Capture the cell that displays the provided text and extract its [X, Y] central coordinate. 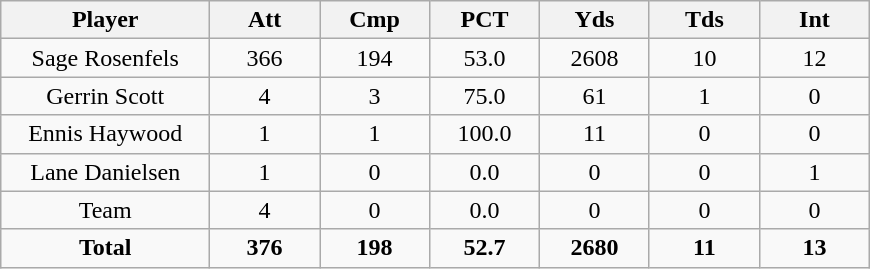
2608 [594, 58]
75.0 [485, 96]
Cmp [375, 20]
3 [375, 96]
198 [375, 248]
61 [594, 96]
Att [265, 20]
53.0 [485, 58]
13 [814, 248]
194 [375, 58]
10 [704, 58]
Total [106, 248]
Gerrin Scott [106, 96]
Ennis Haywood [106, 134]
Lane Danielsen [106, 172]
376 [265, 248]
Yds [594, 20]
12 [814, 58]
Int [814, 20]
100.0 [485, 134]
Sage Rosenfels [106, 58]
PCT [485, 20]
2680 [594, 248]
Player [106, 20]
Tds [704, 20]
366 [265, 58]
52.7 [485, 248]
Team [106, 210]
